From the cell containing the given text, extract its center point as (x, y) coordinate. 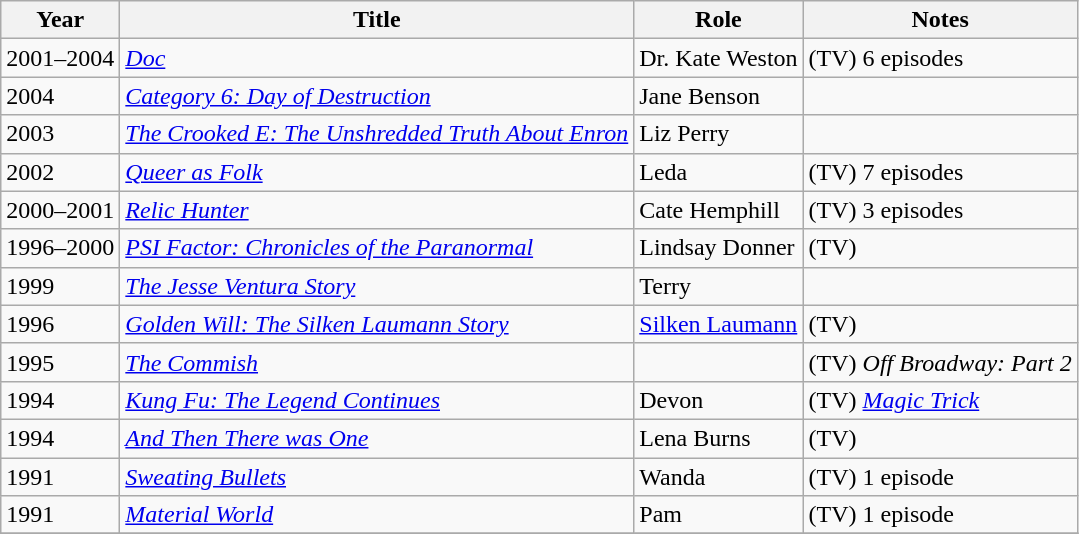
Pam (718, 515)
2001–2004 (60, 58)
(TV) Off Broadway: Part 2 (940, 362)
(TV) 3 episodes (940, 210)
(TV) Magic Trick (940, 400)
2004 (60, 96)
Category 6: Day of Destruction (377, 96)
Silken Laumann (718, 324)
PSI Factor: Chronicles of the Paranormal (377, 248)
1996 (60, 324)
Kung Fu: The Legend Continues (377, 400)
The Commish (377, 362)
Terry (718, 286)
(TV) 6 episodes (940, 58)
2000–2001 (60, 210)
Lindsay Donner (718, 248)
Dr. Kate Weston (718, 58)
Relic Hunter (377, 210)
Material World (377, 515)
Liz Perry (718, 134)
(TV) 7 episodes (940, 172)
Title (377, 20)
Doc (377, 58)
1995 (60, 362)
Role (718, 20)
1996–2000 (60, 248)
2003 (60, 134)
Notes (940, 20)
Leda (718, 172)
Devon (718, 400)
Year (60, 20)
Sweating Bullets (377, 477)
Queer as Folk (377, 172)
The Jesse Ventura Story (377, 286)
1999 (60, 286)
Lena Burns (718, 438)
Cate Hemphill (718, 210)
Wanda (718, 477)
The Crooked E: The Unshredded Truth About Enron (377, 134)
Golden Will: The Silken Laumann Story (377, 324)
And Then There was One (377, 438)
Jane Benson (718, 96)
2002 (60, 172)
